From the cell containing the given text, extract its center point as (X, Y) coordinate. 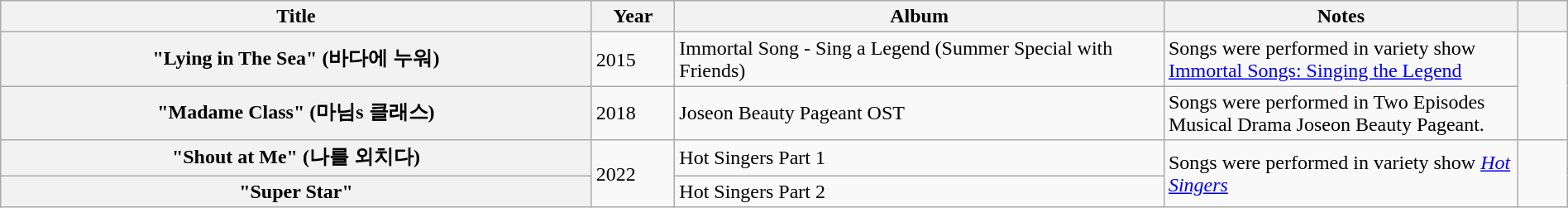
Joseon Beauty Pageant OST (920, 113)
Immortal Song - Sing a Legend (Summer Special with Friends) (920, 60)
Hot Singers Part 1 (920, 157)
2022 (633, 174)
Songs were performed in Two Episodes Musical Drama Joseon Beauty Pageant. (1341, 113)
"Shout at Me" (나를 외치다) (296, 157)
"Madame Class" (마님s 클래스) (296, 113)
Songs were performed in variety show Immortal Songs: Singing the Legend (1341, 60)
Songs were performed in variety show Hot Singers (1341, 174)
Title (296, 17)
"Lying in The Sea" (바다에 누워) (296, 60)
Notes (1341, 17)
Year (633, 17)
2018 (633, 113)
Album (920, 17)
2015 (633, 60)
Hot Singers Part 2 (920, 191)
"Super Star" (296, 191)
